Extract the [x, y] coordinate from the center of the cell holding the provided text.  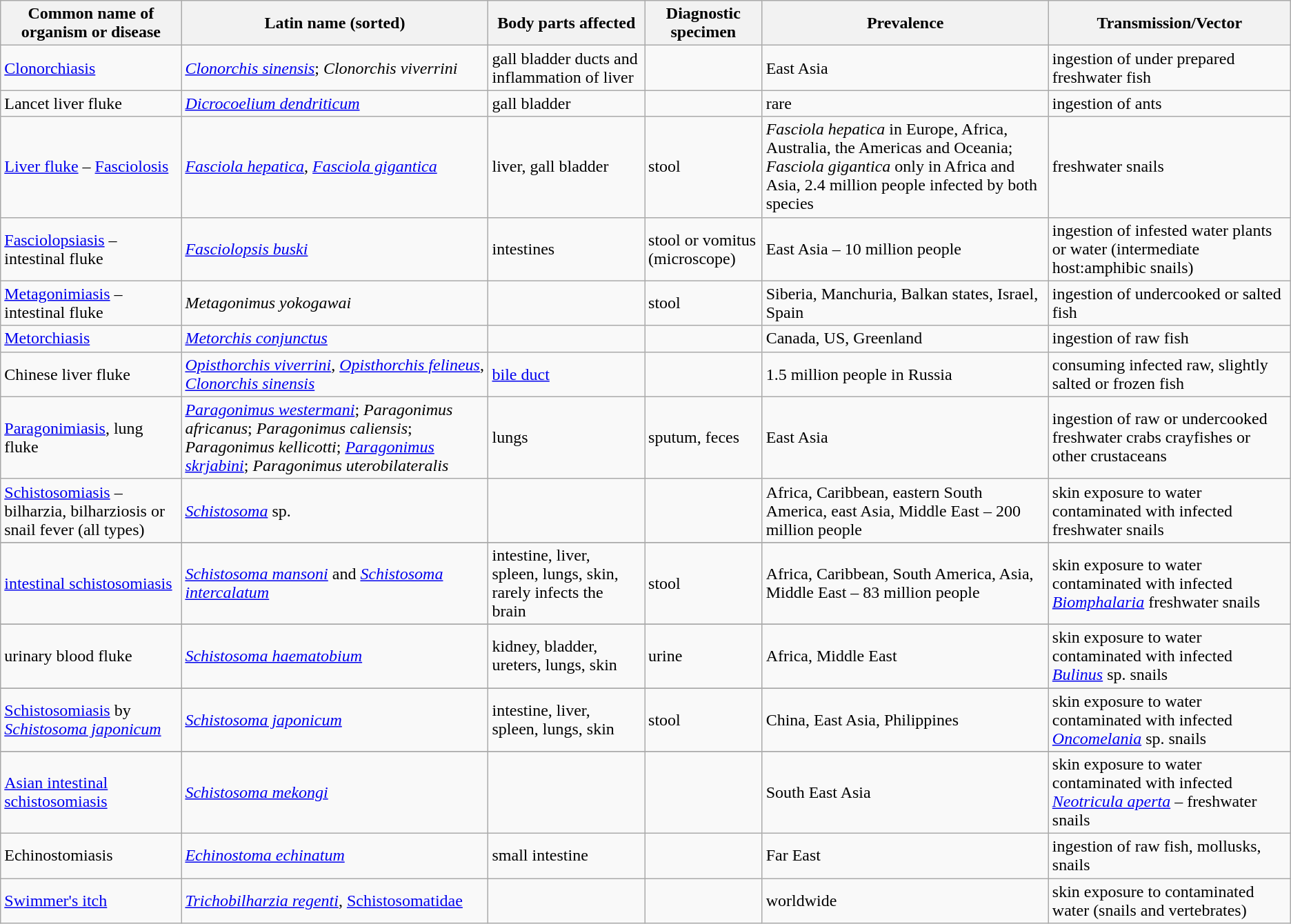
Africa, Middle East [905, 656]
worldwide [905, 901]
rare [905, 103]
liver, gall bladder [567, 167]
Liver fluke – Fasciolosis [91, 167]
Siberia, Manchuria, Balkan states, Israel, Spain [905, 303]
Diagnostic specimen [703, 23]
Common name of organism or disease [91, 23]
Metorchis conjunctus [335, 339]
Paragonimus westermani; Paragonimus africanus; Paragonimus caliensis; Paragonimus kellicotti; Paragonimus skrjabini; Paragonimus uterobilateralis [335, 437]
consuming infected raw, slightly salted or frozen fish [1170, 374]
ingestion of raw fish [1170, 339]
Fasciolopsiasis – intestinal fluke [91, 249]
Fasciola hepatica, Fasciola gigantica [335, 167]
gall bladder ducts and inflammation of liver [567, 68]
Opisthorchis viverrini, Opisthorchis felineus, Clonorchis sinensis [335, 374]
Schistosoma mekongi [335, 793]
South East Asia [905, 793]
ingestion of infested water plants or water (intermediate host:amphibic snails) [1170, 249]
sputum, feces [703, 437]
ingestion of raw or undercooked freshwater crabs crayfishes or other crustaceans [1170, 437]
bile duct [567, 374]
Clonorchiasis [91, 68]
Schistosoma mansoni and Schistosoma intercalatum [335, 583]
Trichobilharzia regenti, Schistosomatidae [335, 901]
Body parts affected [567, 23]
China, East Asia, Philippines [905, 720]
skin exposure to water contaminated with infected Biomphalaria freshwater snails [1170, 583]
Schistosomiasis by Schistosoma japonicum [91, 720]
intestinal schistosomiasis [91, 583]
Africa, Caribbean, eastern South America, east Asia, Middle East – 200 million people [905, 510]
Chinese liver fluke [91, 374]
Dicrocoelium dendriticum [335, 103]
skin exposure to water contaminated with infected freshwater snails [1170, 510]
Schistosoma haematobium [335, 656]
Fasciolopsis buski [335, 249]
skin exposure to water contaminated with infected Oncomelania sp. snails [1170, 720]
Latin name (sorted) [335, 23]
intestines [567, 249]
kidney, bladder, ureters, lungs, skin [567, 656]
skin exposure to water contaminated with infected Bulinus sp. snails [1170, 656]
East Asia – 10 million people [905, 249]
skin exposure to water contaminated with infected Neotricula aperta – freshwater snails [1170, 793]
freshwater snails [1170, 167]
skin exposure to contaminated water (snails and vertebrates) [1170, 901]
Metagonimiasis – intestinal fluke [91, 303]
Canada, US, Greenland [905, 339]
Metagonimus yokogawai [335, 303]
urine [703, 656]
Schistosoma sp. [335, 510]
ingestion of under prepared freshwater fish [1170, 68]
ingestion of raw fish, mollusks, snails [1170, 856]
Africa, Caribbean, South America, Asia, Middle East – 83 million people [905, 583]
Asian intestinal schistosomiasis [91, 793]
Schistosoma japonicum [335, 720]
intestine, liver, spleen, lungs, skin, rarely infects the brain [567, 583]
Schistosomiasis – bilharzia, bilharziosis or snail fever (all types) [91, 510]
Far East [905, 856]
Swimmer's itch [91, 901]
Paragonimiasis, lung fluke [91, 437]
lungs [567, 437]
Transmission/Vector [1170, 23]
ingestion of ants [1170, 103]
Echinostoma echinatum [335, 856]
1.5 million people in Russia [905, 374]
Lancet liver fluke [91, 103]
urinary blood fluke [91, 656]
small intestine [567, 856]
gall bladder [567, 103]
Metorchiasis [91, 339]
intestine, liver, spleen, lungs, skin [567, 720]
ingestion of undercooked or salted fish [1170, 303]
Clonorchis sinensis; Clonorchis viverrini [335, 68]
Echinostomiasis [91, 856]
stool or vomitus (microscope) [703, 249]
Prevalence [905, 23]
